Find where the given text appears and provide that cell's center as [x, y] coordinate. 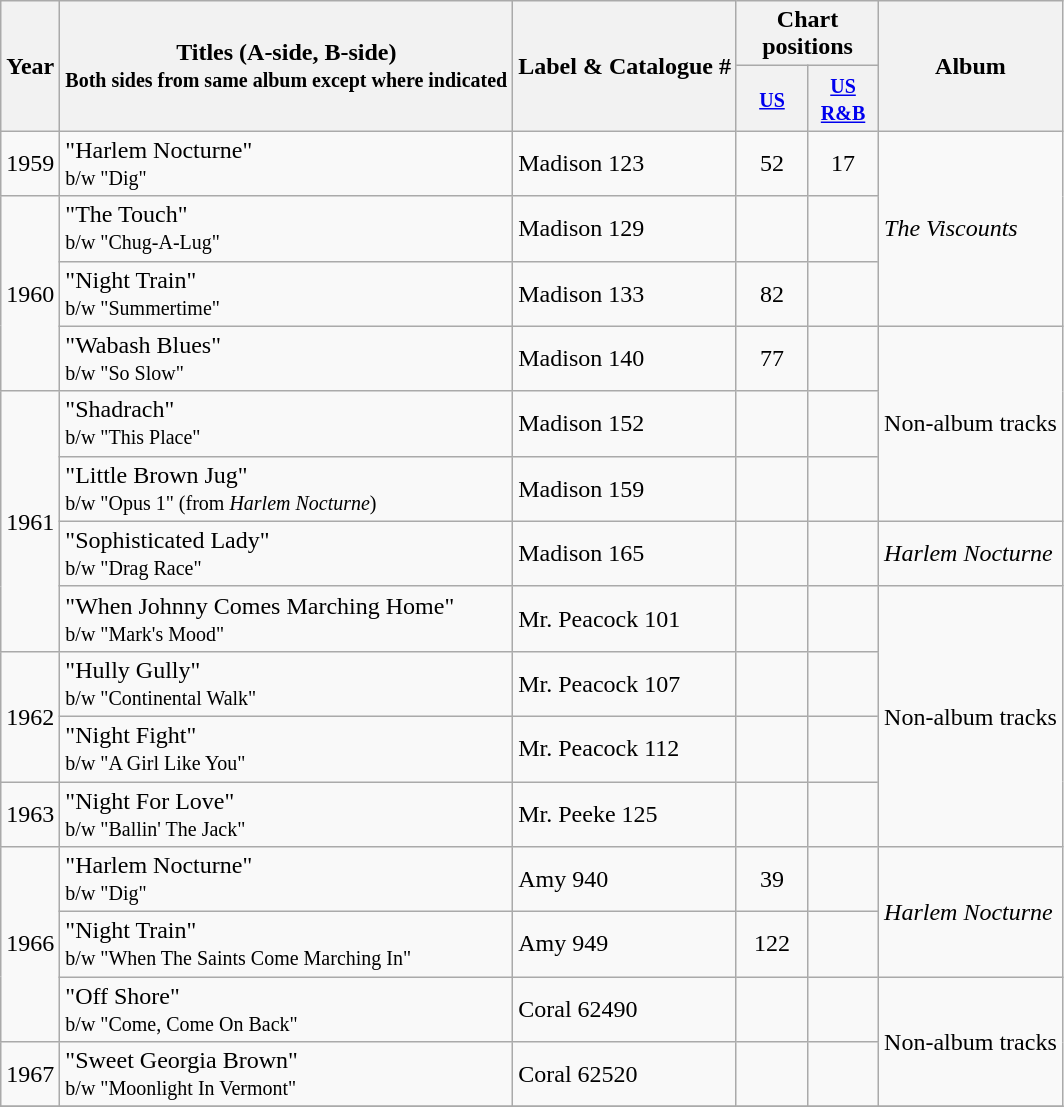
1961 [30, 521]
52 [772, 164]
Madison 129 [625, 228]
US R&B [844, 98]
"Night Train"b/w "When The Saints Come Marching In" [286, 944]
US [772, 98]
"Night For Love"b/w "Ballin' The Jack" [286, 814]
The Viscounts [971, 228]
Label & Catalogue # [625, 66]
Mr. Peacock 107 [625, 684]
Chart positions [807, 34]
"Wabash Blues"b/w "So Slow" [286, 358]
"Little Brown Jug"b/w "Opus 1" (from Harlem Nocturne) [286, 488]
"Off Shore"b/w "Come, Come On Back" [286, 1010]
Madison 159 [625, 488]
Madison 140 [625, 358]
Mr. Peacock 101 [625, 618]
"The Touch"b/w "Chug-A-Lug" [286, 228]
"Night Train"b/w "Summertime" [286, 294]
Madison 165 [625, 554]
1960 [30, 294]
Mr. Peacock 112 [625, 748]
Year [30, 66]
Madison 123 [625, 164]
82 [772, 294]
1967 [30, 1074]
"Sophisticated Lady"b/w "Drag Race" [286, 554]
Mr. Peeke 125 [625, 814]
77 [772, 358]
"Sweet Georgia Brown"b/w "Moonlight In Vermont" [286, 1074]
"Shadrach"b/w "This Place" [286, 424]
Coral 62490 [625, 1010]
Titles (A-side, B-side)Both sides from same album except where indicated [286, 66]
Amy 940 [625, 880]
1962 [30, 716]
Madison 133 [625, 294]
122 [772, 944]
Coral 62520 [625, 1074]
1966 [30, 944]
17 [844, 164]
Amy 949 [625, 944]
Madison 152 [625, 424]
1959 [30, 164]
1963 [30, 814]
"When Johnny Comes Marching Home"b/w "Mark's Mood" [286, 618]
"Night Fight"b/w "A Girl Like You" [286, 748]
Album [971, 66]
39 [772, 880]
"Hully Gully"b/w "Continental Walk" [286, 684]
